Return the (X, Y) coordinate for the center point of the cell that contains the specified text.  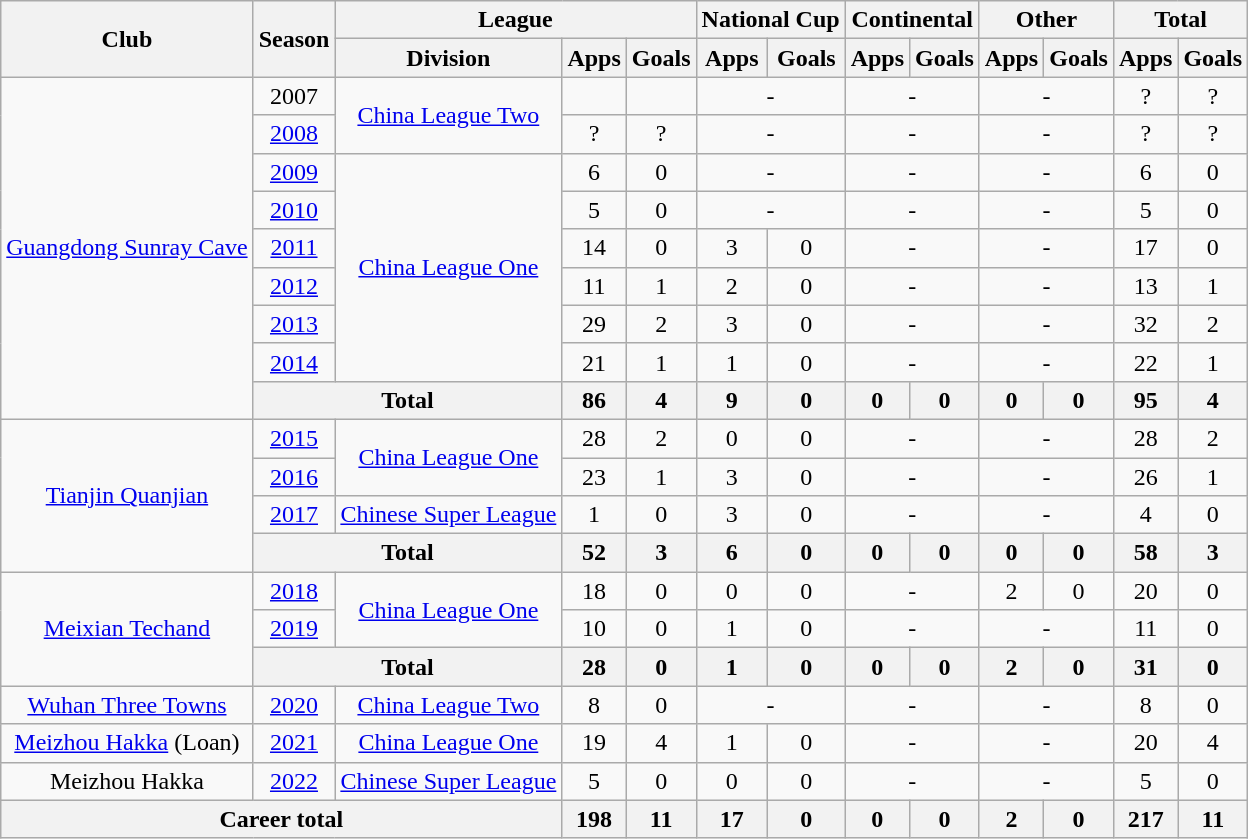
League (516, 20)
22 (1145, 362)
Wuhan Three Towns (127, 705)
2007 (294, 96)
Meizhou Hakka (Loan) (127, 743)
13 (1145, 286)
95 (1145, 400)
2017 (294, 515)
2022 (294, 781)
2021 (294, 743)
Other (1046, 20)
31 (1145, 667)
18 (594, 591)
2014 (294, 362)
Club (127, 39)
Meixian Techand (127, 629)
Career total (282, 819)
198 (594, 819)
Tianjin Quanjian (127, 495)
10 (594, 629)
2015 (294, 438)
Season (294, 39)
14 (594, 248)
National Cup (770, 20)
Meizhou Hakka (127, 781)
Continental (912, 20)
2020 (294, 705)
2008 (294, 134)
86 (594, 400)
2012 (294, 286)
2016 (294, 477)
26 (1145, 477)
2011 (294, 248)
Guangdong Sunray Cave (127, 248)
2018 (294, 591)
2010 (294, 210)
2009 (294, 172)
19 (594, 743)
32 (1145, 324)
58 (1145, 553)
217 (1145, 819)
2013 (294, 324)
9 (732, 400)
23 (594, 477)
2019 (294, 629)
52 (594, 553)
Division (448, 58)
21 (594, 362)
29 (594, 324)
